Find where the given text appears and provide that cell's center as (x, y) coordinate. 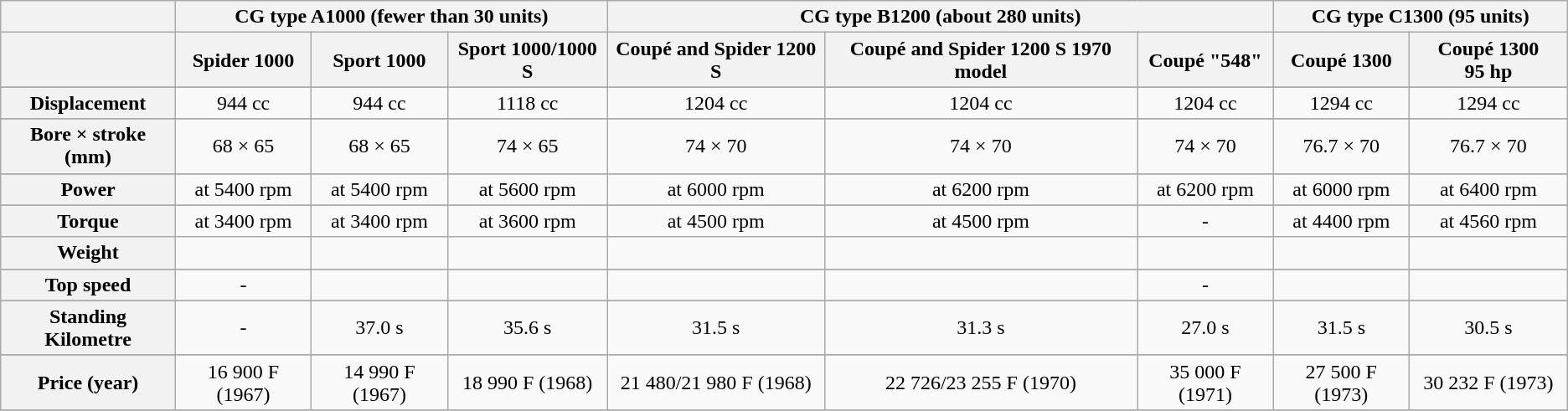
Sport 1000/1000 S (528, 60)
30 232 F (1973) (1489, 382)
22 726/23 255 F (1970) (981, 382)
Spider 1000 (243, 60)
18 990 F (1968) (528, 382)
74 × 65 (528, 146)
CG type C1300 (95 units) (1421, 17)
37.0 s (379, 328)
Displacement (89, 103)
Sport 1000 (379, 60)
16 900 F (1967) (243, 382)
35 000 F (1971) (1205, 382)
at 3600 rpm (528, 221)
Coupé 1300 95 hp (1489, 60)
Standing Kilometre (89, 328)
Torque (89, 221)
27 500 F (1973) (1341, 382)
31.3 s (981, 328)
21 480/21 980 F (1968) (715, 382)
1118 cc (528, 103)
Coupé and Spider 1200 S (715, 60)
Coupé "548" (1205, 60)
at 5600 rpm (528, 189)
14 990 F (1967) (379, 382)
CG type B1200 (about 280 units) (940, 17)
35.6 s (528, 328)
CG type A1000 (fewer than 30 units) (391, 17)
Price (year) (89, 382)
27.0 s (1205, 328)
Power (89, 189)
Top speed (89, 285)
at 4400 rpm (1341, 221)
Coupé 1300 (1341, 60)
30.5 s (1489, 328)
Bore × stroke (mm) (89, 146)
Coupé and Spider 1200 S 1970 model (981, 60)
Weight (89, 253)
at 6400 rpm (1489, 189)
at 4560 rpm (1489, 221)
